Pinpoint the cell where the given text exists, returning its [X, Y] midpoint coordinate. 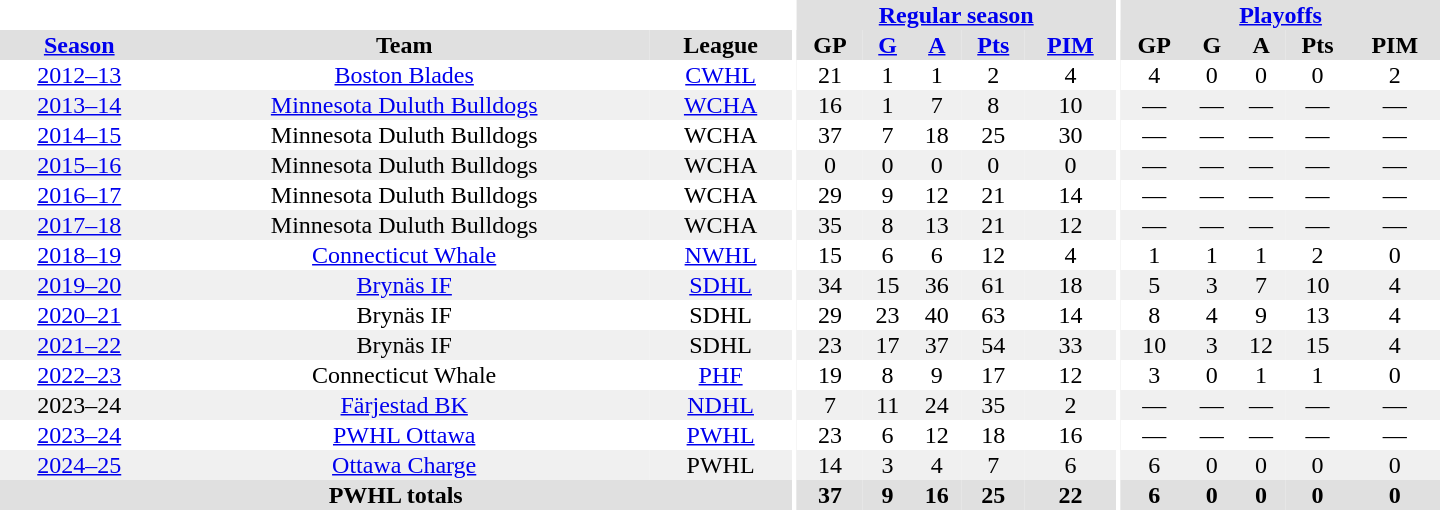
40 [936, 315]
24 [936, 405]
NWHL [721, 255]
2013–14 [80, 105]
2022–23 [80, 375]
33 [1070, 345]
League [721, 45]
2024–25 [80, 465]
2014–15 [80, 135]
22 [1070, 495]
PHF [721, 375]
2015–16 [80, 165]
Ottawa Charge [404, 465]
PWHL totals [396, 495]
2018–19 [80, 255]
34 [830, 285]
Team [404, 45]
Regular season [956, 15]
2012–13 [80, 75]
Boston Blades [404, 75]
2019–20 [80, 285]
Season [80, 45]
54 [993, 345]
2017–18 [80, 225]
2016–17 [80, 195]
36 [936, 285]
Playoffs [1280, 15]
CWHL [721, 75]
Färjestad BK [404, 405]
PWHL Ottawa [404, 435]
2021–22 [80, 345]
2020–21 [80, 315]
19 [830, 375]
NDHL [721, 405]
30 [1070, 135]
11 [888, 405]
5 [1154, 285]
61 [993, 285]
63 [993, 315]
